Capture the cell that displays the provided text and extract its (X, Y) central coordinate. 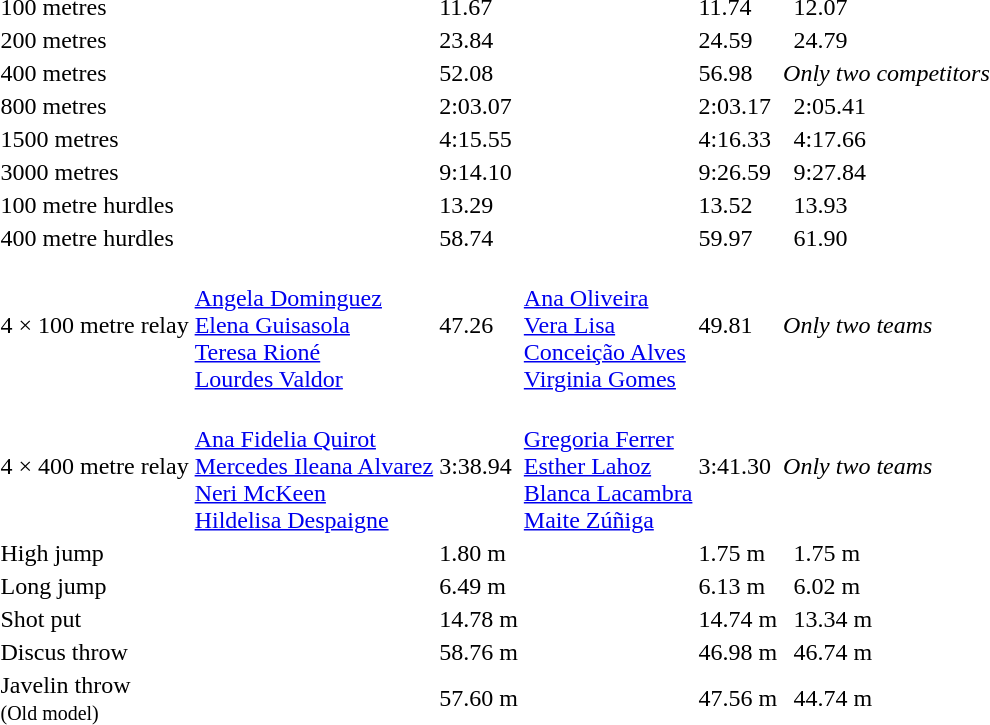
2:03.17 (738, 106)
6.49 m (479, 586)
24.59 (738, 40)
Angela DominguezElena GuisasolaTeresa RionéLourdes Valdor (314, 325)
14.74 m (738, 619)
56.98 (738, 73)
Gregoria FerrerEsther LahozBlanca LacambraMaite Zúñiga (608, 466)
1.75 m (738, 553)
3:38.94 (479, 466)
Ana Fidelia QuirotMercedes Ileana AlvarezNeri McKeenHildelisa Despaigne (314, 466)
9:14.10 (479, 172)
52.08 (479, 73)
58.76 m (479, 652)
23.84 (479, 40)
47.26 (479, 325)
58.74 (479, 238)
3:41.30 (738, 466)
46.98 m (738, 652)
13.52 (738, 205)
13.29 (479, 205)
14.78 m (479, 619)
2:03.07 (479, 106)
Ana OliveiraVera LisaConceição AlvesVirginia Gomes (608, 325)
6.13 m (738, 586)
49.81 (738, 325)
9:26.59 (738, 172)
59.97 (738, 238)
1.80 m (479, 553)
4:16.33 (738, 139)
4:15.55 (479, 139)
